Capture the cell that displays the provided text and extract its [x, y] central coordinate. 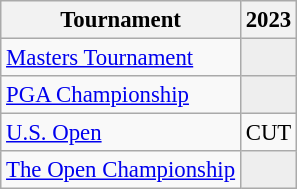
PGA Championship [121, 95]
The Open Championship [121, 170]
U.S. Open [121, 133]
2023 [268, 20]
CUT [268, 133]
Masters Tournament [121, 58]
Tournament [121, 20]
